Return the (X, Y) coordinate for the center point of the cell that contains the specified text.  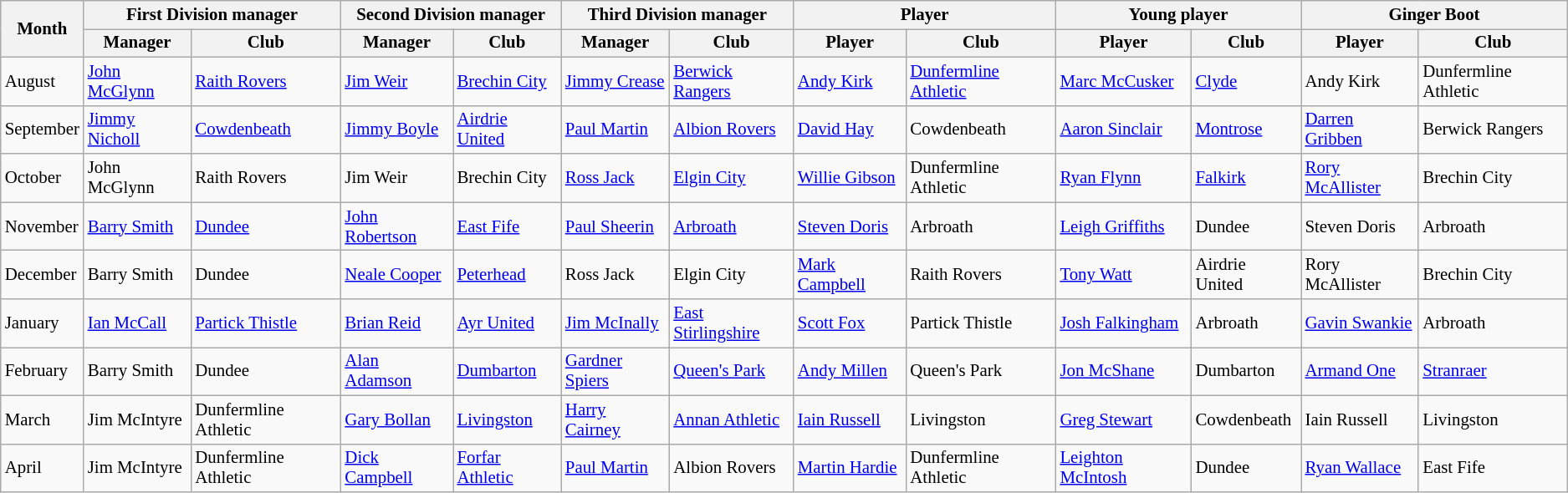
Third Division manager (677, 15)
Stranraer (1493, 371)
Brian Reid (396, 323)
Dick Campbell (396, 468)
Jimmy Boyle (396, 130)
Mark Campbell (850, 275)
First Division manager (212, 15)
Jimmy Crease (615, 81)
Ryan Flynn (1123, 178)
Willie Gibson (850, 178)
Gardner Spiers (615, 371)
Marc McCusker (1123, 81)
Jon McShane (1123, 371)
December (42, 275)
Gavin Swankie (1360, 323)
Annan Athletic (731, 419)
Ryan Wallace (1360, 468)
Montrose (1246, 130)
Harry Cairney (615, 419)
Leighton McIntosh (1123, 468)
John Robertson (396, 226)
Falkirk (1246, 178)
Gary Bollan (396, 419)
Jim McInally (615, 323)
Young player (1177, 15)
Josh Falkingham (1123, 323)
Armand One (1360, 371)
August (42, 81)
Peterhead (507, 275)
January (42, 323)
Darren Gribben (1360, 130)
David Hay (850, 130)
March (42, 419)
October (42, 178)
Ginger Boot (1435, 15)
Greg Stewart (1123, 419)
Scott Fox (850, 323)
November (42, 226)
Andy Millen (850, 371)
Paul Sheerin (615, 226)
Clyde (1246, 81)
Second Division manager (451, 15)
Ian McCall (137, 323)
East Stirlingshire (731, 323)
Leigh Griffiths (1123, 226)
September (42, 130)
April (42, 468)
Jimmy Nicholl (137, 130)
Alan Adamson (396, 371)
Neale Cooper (396, 275)
Tony Watt (1123, 275)
Ayr United (507, 323)
Aaron Sinclair (1123, 130)
Forfar Athletic (507, 468)
Martin Hardie (850, 468)
Month (42, 29)
February (42, 371)
